Find where the given text appears and provide that cell's center as (X, Y) coordinate. 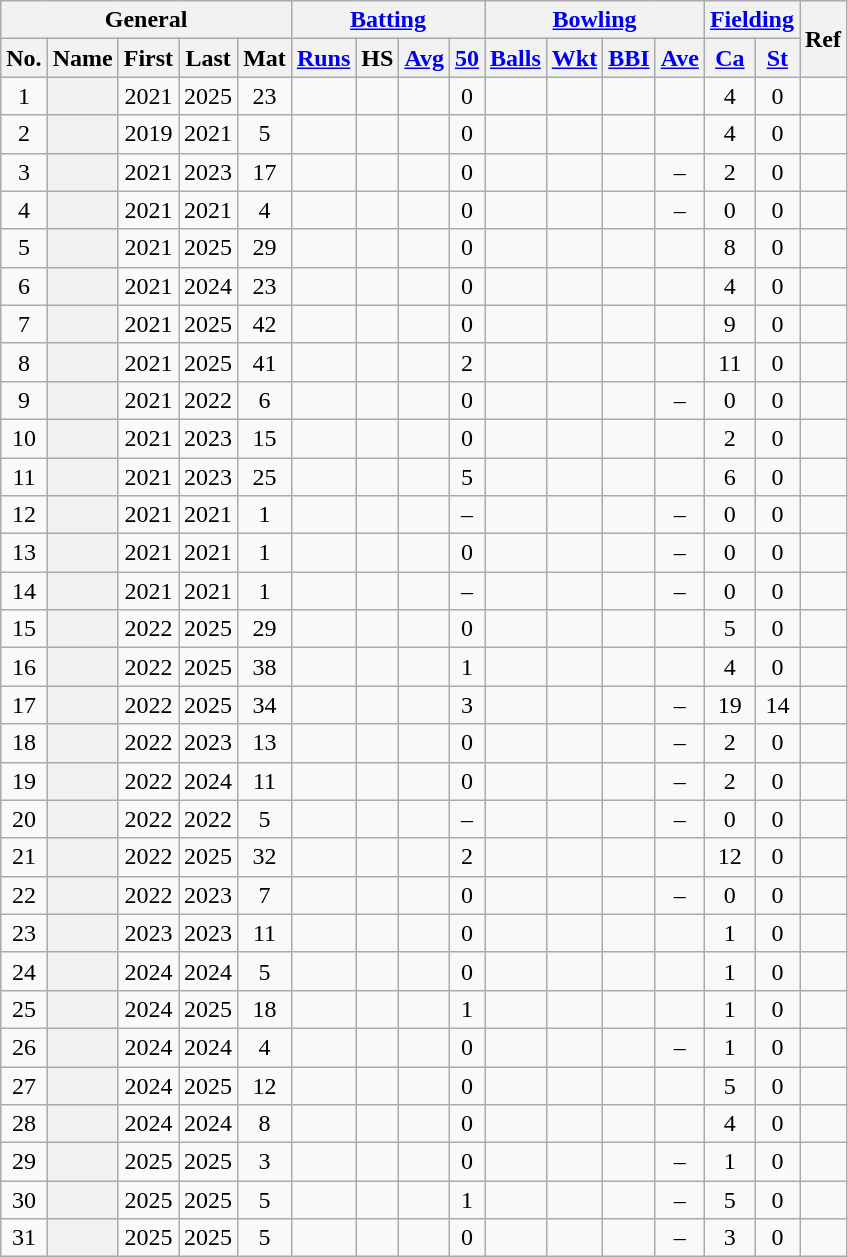
Mat (265, 58)
16 (24, 667)
Batting (388, 20)
Last (208, 58)
St (777, 58)
Balls (516, 58)
50 (466, 58)
20 (24, 819)
Ave (680, 58)
Ref (824, 39)
42 (265, 324)
22 (24, 895)
41 (265, 362)
24 (24, 971)
28 (24, 1124)
Name (82, 58)
10 (24, 438)
Runs (323, 58)
HS (378, 58)
31 (24, 1238)
Avg (424, 58)
26 (24, 1047)
Fielding (752, 20)
General (146, 20)
No. (24, 58)
BBI (629, 58)
34 (265, 705)
Ca (730, 58)
Wkt (574, 58)
30 (24, 1200)
38 (265, 667)
2019 (148, 134)
First (148, 58)
27 (24, 1085)
32 (265, 857)
Bowling (595, 20)
21 (24, 857)
